Find where the given text appears and provide that cell's center as [X, Y] coordinate. 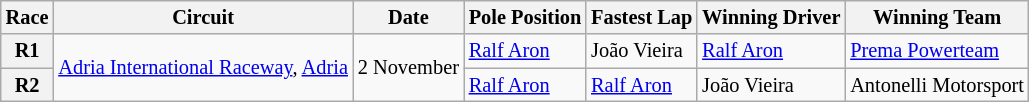
R1 [28, 51]
Race [28, 17]
2 November [408, 68]
Date [408, 17]
Fastest Lap [642, 17]
Winning Team [937, 17]
Antonelli Motorsport [937, 85]
Winning Driver [771, 17]
Circuit [202, 17]
Adria International Raceway, Adria [202, 68]
Prema Powerteam [937, 51]
Pole Position [525, 17]
R2 [28, 85]
